Locate the cell with the specified text and output its (x, y) center coordinate. 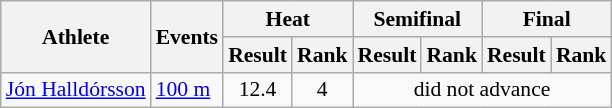
Athlete (76, 36)
Events (187, 36)
Heat (288, 19)
did not advance (482, 90)
Semifinal (418, 19)
Final (546, 19)
12.4 (258, 90)
Jón Halldórsson (76, 90)
100 m (187, 90)
4 (322, 90)
